Detect which cell encompasses the target text, then output its [x, y] center coordinate. 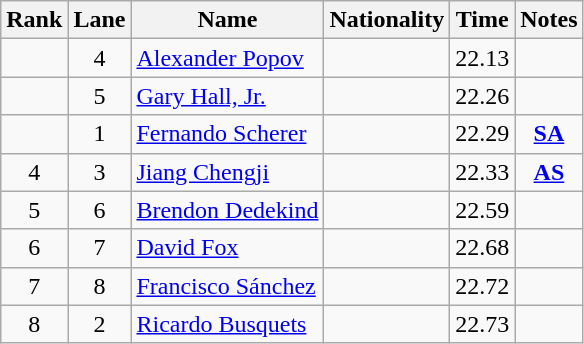
Time [482, 20]
Francisco Sánchez [228, 286]
1 [100, 134]
22.33 [482, 172]
22.68 [482, 248]
22.72 [482, 286]
3 [100, 172]
Lane [100, 20]
Brendon Dedekind [228, 210]
Ricardo Busquets [228, 324]
Notes [549, 20]
Rank [34, 20]
Alexander Popov [228, 58]
Gary Hall, Jr. [228, 96]
22.73 [482, 324]
22.26 [482, 96]
David Fox [228, 248]
AS [549, 172]
SA [549, 134]
Fernando Scherer [228, 134]
Jiang Chengji [228, 172]
Name [228, 20]
22.13 [482, 58]
22.29 [482, 134]
2 [100, 324]
Nationality [387, 20]
22.59 [482, 210]
